Return the (x, y) coordinate for the center point of the cell that contains the specified text.  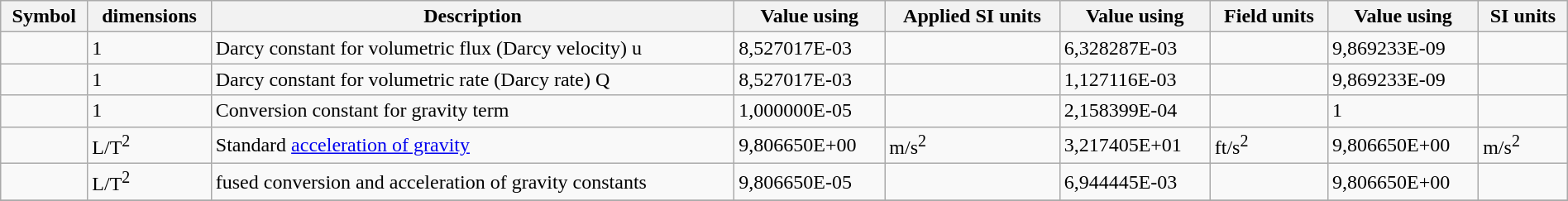
Symbol (45, 17)
Conversion constant for gravity term (472, 111)
dimensions (149, 17)
Applied SI units (973, 17)
6,944445E-03 (1135, 182)
Darcy constant for volumetric flux (Darcy velocity) u (472, 48)
9,806650E-05 (810, 182)
Field units (1269, 17)
Standard acceleration of gravity (472, 146)
SI units (1523, 17)
Darcy constant for volumetric rate (Darcy rate) Q (472, 79)
Description (472, 17)
1,000000E-05 (810, 111)
1,127116E-03 (1135, 79)
ft/s2 (1269, 146)
3,217405E+01 (1135, 146)
fused conversion and acceleration of gravity constants (472, 182)
2,158399E-04 (1135, 111)
6,328287E-03 (1135, 48)
